Return [X, Y] of the center of cell containing provided text 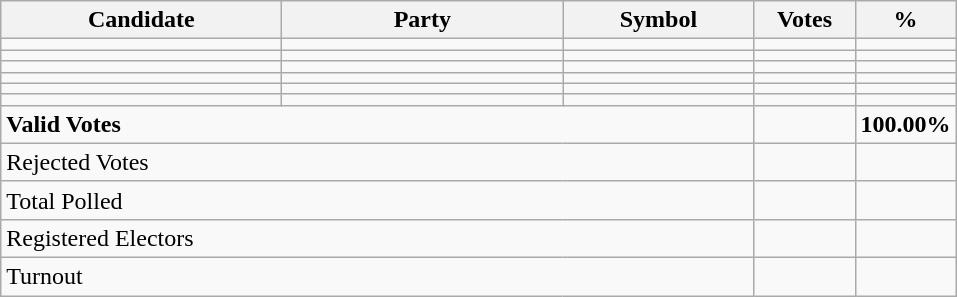
Valid Votes [378, 124]
Rejected Votes [378, 162]
100.00% [906, 124]
Votes [804, 20]
Party [422, 20]
Registered Electors [378, 238]
Total Polled [378, 200]
Candidate [142, 20]
Symbol [658, 20]
% [906, 20]
Turnout [378, 276]
